Detect which cell encompasses the target text, then output its (x, y) center coordinate. 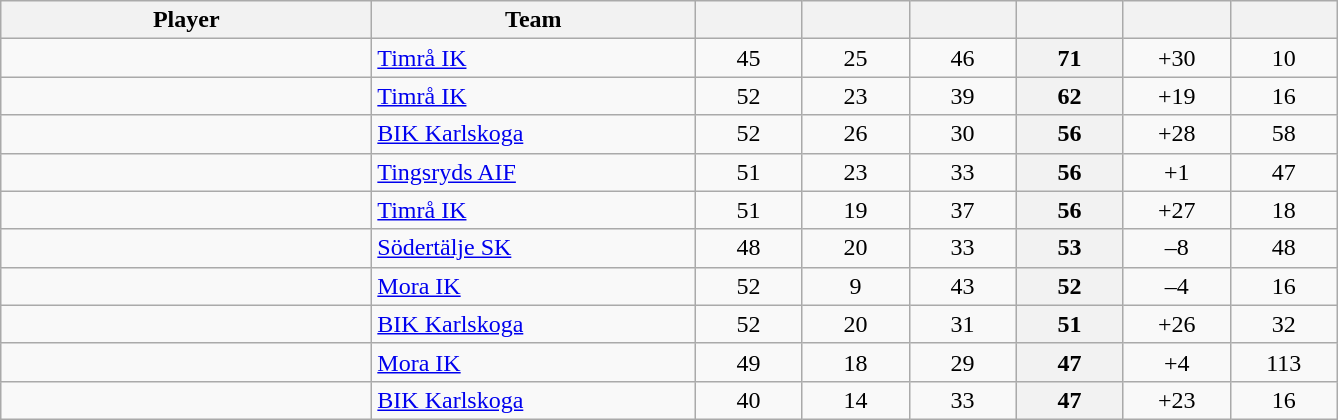
–4 (1176, 286)
43 (962, 286)
+19 (1176, 96)
Player (186, 20)
46 (962, 58)
31 (962, 324)
+4 (1176, 362)
19 (856, 210)
Södertälje SK (534, 248)
+30 (1176, 58)
62 (1070, 96)
Tingsryds AIF (534, 172)
26 (856, 134)
113 (1284, 362)
32 (1284, 324)
+27 (1176, 210)
71 (1070, 58)
58 (1284, 134)
+28 (1176, 134)
Team (534, 20)
+26 (1176, 324)
9 (856, 286)
37 (962, 210)
39 (962, 96)
+23 (1176, 400)
–8 (1176, 248)
49 (748, 362)
40 (748, 400)
25 (856, 58)
53 (1070, 248)
10 (1284, 58)
45 (748, 58)
29 (962, 362)
14 (856, 400)
30 (962, 134)
+1 (1176, 172)
